For the text-containing cell, return its midpoint in [X, Y] coordinate format. 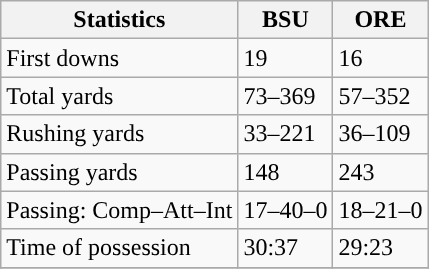
Rushing yards [120, 134]
148 [286, 172]
36–109 [380, 134]
57–352 [380, 96]
29:23 [380, 248]
Time of possession [120, 248]
First downs [120, 58]
33–221 [286, 134]
17–40–0 [286, 210]
Total yards [120, 96]
16 [380, 58]
18–21–0 [380, 210]
19 [286, 58]
Passing yards [120, 172]
ORE [380, 20]
243 [380, 172]
Passing: Comp–Att–Int [120, 210]
BSU [286, 20]
30:37 [286, 248]
Statistics [120, 20]
73–369 [286, 96]
